Determine the (X, Y) coordinate at the center of the cell enclosing the given text.  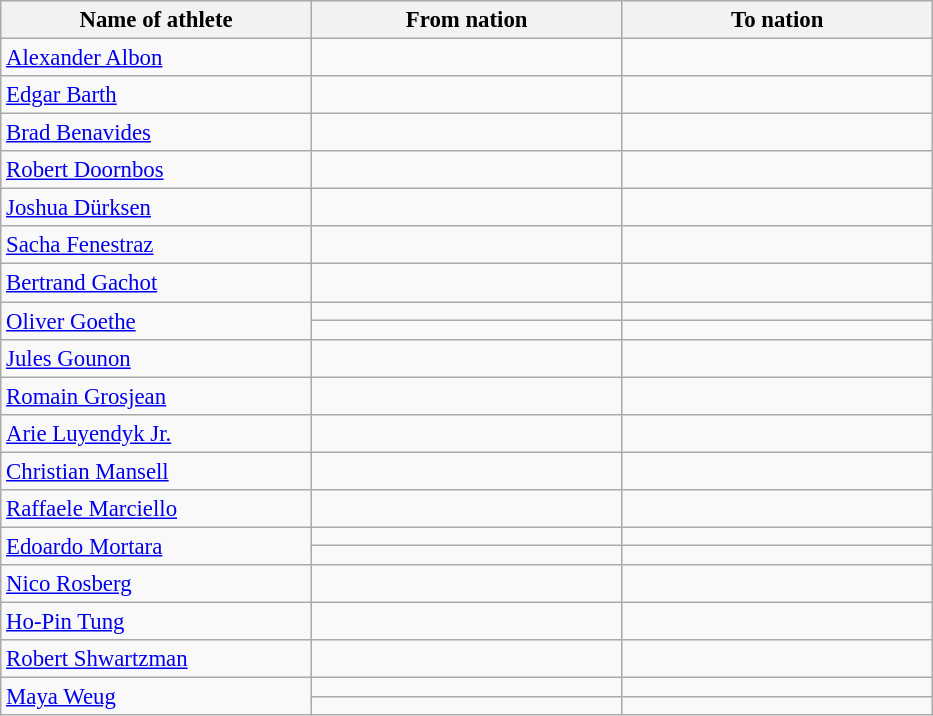
Romain Grosjean (156, 396)
Name of athlete (156, 20)
Bertrand Gachot (156, 283)
Edgar Barth (156, 95)
Nico Rosberg (156, 584)
Brad Benavides (156, 133)
Arie Luyendyk Jr. (156, 433)
Jules Gounon (156, 358)
Robert Shwartzman (156, 659)
Maya Weug (156, 697)
Robert Doornbos (156, 170)
From nation (466, 20)
Oliver Goethe (156, 321)
Sacha Fenestraz (156, 245)
Joshua Dürksen (156, 208)
To nation (778, 20)
Alexander Albon (156, 58)
Raffaele Marciello (156, 509)
Edoardo Mortara (156, 546)
Ho-Pin Tung (156, 621)
Christian Mansell (156, 471)
